Determine the (x, y) coordinate at the center of the cell enclosing the given text.  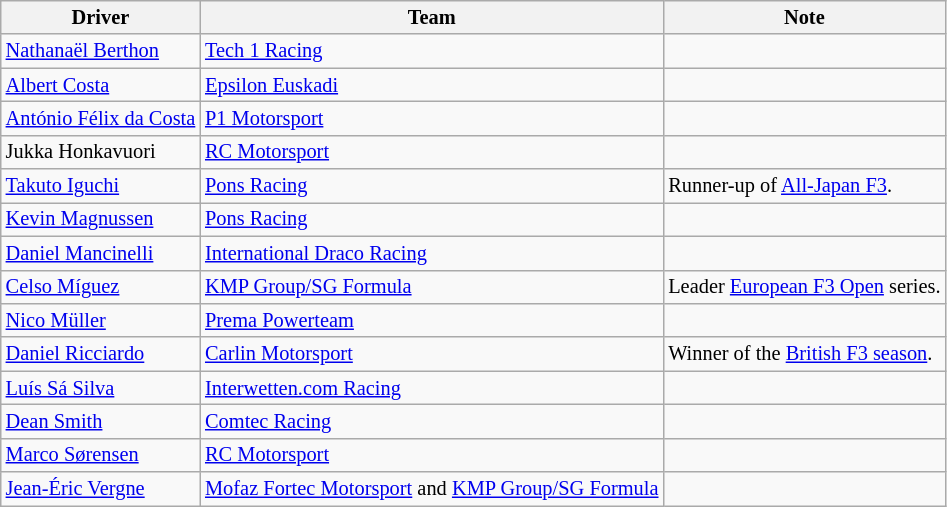
Marco Sørensen (100, 455)
Celso Míguez (100, 287)
Jean-Éric Vergne (100, 489)
Luís Sá Silva (100, 388)
KMP Group/SG Formula (432, 287)
António Félix da Costa (100, 118)
Kevin Magnussen (100, 219)
Albert Costa (100, 85)
International Draco Racing (432, 253)
Carlin Motorsport (432, 354)
Comtec Racing (432, 421)
Nico Müller (100, 320)
Mofaz Fortec Motorsport and KMP Group/SG Formula (432, 489)
Daniel Mancinelli (100, 253)
Nathanaël Berthon (100, 51)
Runner-up of All-Japan F3. (804, 186)
Epsilon Euskadi (432, 85)
Jukka Honkavuori (100, 152)
Winner of the British F3 season. (804, 354)
Team (432, 17)
Leader European F3 Open series. (804, 287)
Interwetten.com Racing (432, 388)
Note (804, 17)
P1 Motorsport (432, 118)
Prema Powerteam (432, 320)
Takuto Iguchi (100, 186)
Tech 1 Racing (432, 51)
Driver (100, 17)
Daniel Ricciardo (100, 354)
Dean Smith (100, 421)
